Locate the cell with the specified text and output its [X, Y] center coordinate. 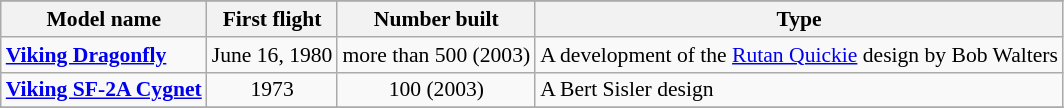
First flight [272, 19]
A development of the Rutan Quickie design by Bob Walters [799, 55]
A Bert Sisler design [799, 90]
100 (2003) [436, 90]
Viking SF-2A Cygnet [104, 90]
Number built [436, 19]
Type [799, 19]
more than 500 (2003) [436, 55]
June 16, 1980 [272, 55]
Viking Dragonfly [104, 55]
1973 [272, 90]
Model name [104, 19]
